Find where the given text appears and provide that cell's center as (x, y) coordinate. 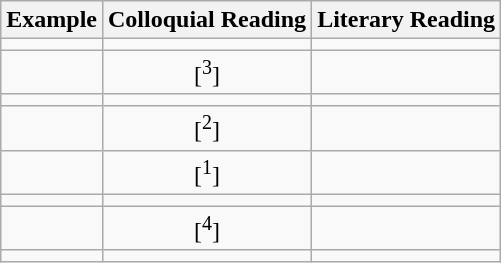
[4] (206, 228)
[3] (206, 72)
Literary Reading (406, 20)
Colloquial Reading (206, 20)
Example (52, 20)
[2] (206, 128)
[1] (206, 172)
